Scan for the cell matching the given text and deliver its [X, Y] coordinate at center. 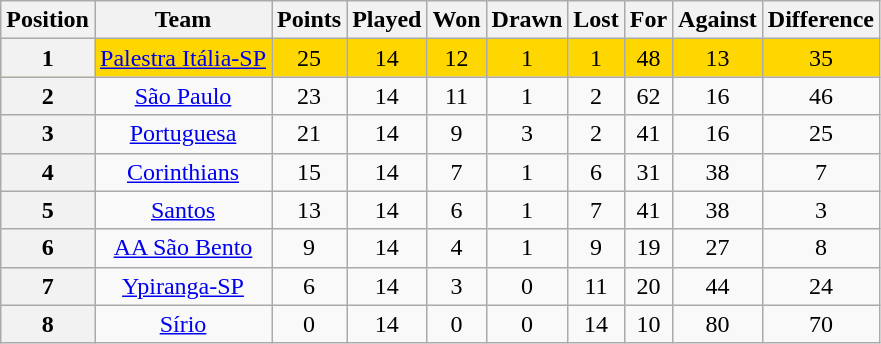
Drawn [527, 20]
5 [48, 210]
Won [456, 20]
Santos [182, 210]
Position [48, 20]
24 [820, 286]
Points [310, 20]
Ypiranga-SP [182, 286]
80 [718, 324]
48 [648, 58]
15 [310, 172]
46 [820, 96]
AA São Bento [182, 248]
23 [310, 96]
For [648, 20]
35 [820, 58]
Against [718, 20]
Lost [596, 20]
31 [648, 172]
44 [718, 286]
21 [310, 134]
Sírio [182, 324]
Palestra Itália-SP [182, 58]
Played [387, 20]
10 [648, 324]
27 [718, 248]
19 [648, 248]
Difference [820, 20]
Team [182, 20]
12 [456, 58]
São Paulo [182, 96]
70 [820, 324]
Corinthians [182, 172]
20 [648, 286]
Portuguesa [182, 134]
62 [648, 96]
